Find where the given text appears and provide that cell's center as [X, Y] coordinate. 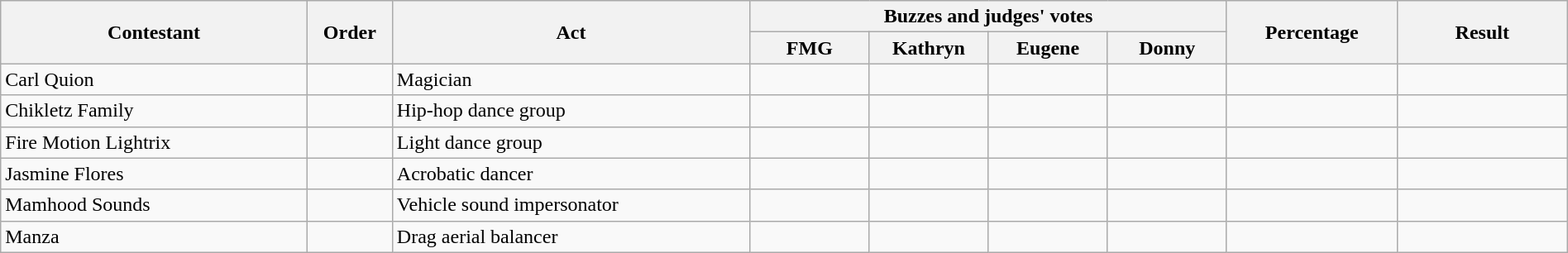
Kathryn [929, 48]
Contestant [154, 32]
Chikletz Family [154, 111]
Percentage [1312, 32]
Manza [154, 236]
Result [1482, 32]
Jasmine Flores [154, 174]
Light dance group [571, 142]
Drag aerial balancer [571, 236]
FMG [810, 48]
Vehicle sound impersonator [571, 205]
Order [349, 32]
Donny [1167, 48]
Carl Quion [154, 79]
Fire Motion Lightrix [154, 142]
Buzzes and judges' votes [989, 17]
Acrobatic dancer [571, 174]
Hip-hop dance group [571, 111]
Magician [571, 79]
Act [571, 32]
Eugene [1048, 48]
Mamhood Sounds [154, 205]
